Detect which cell encompasses the target text, then output its (X, Y) center coordinate. 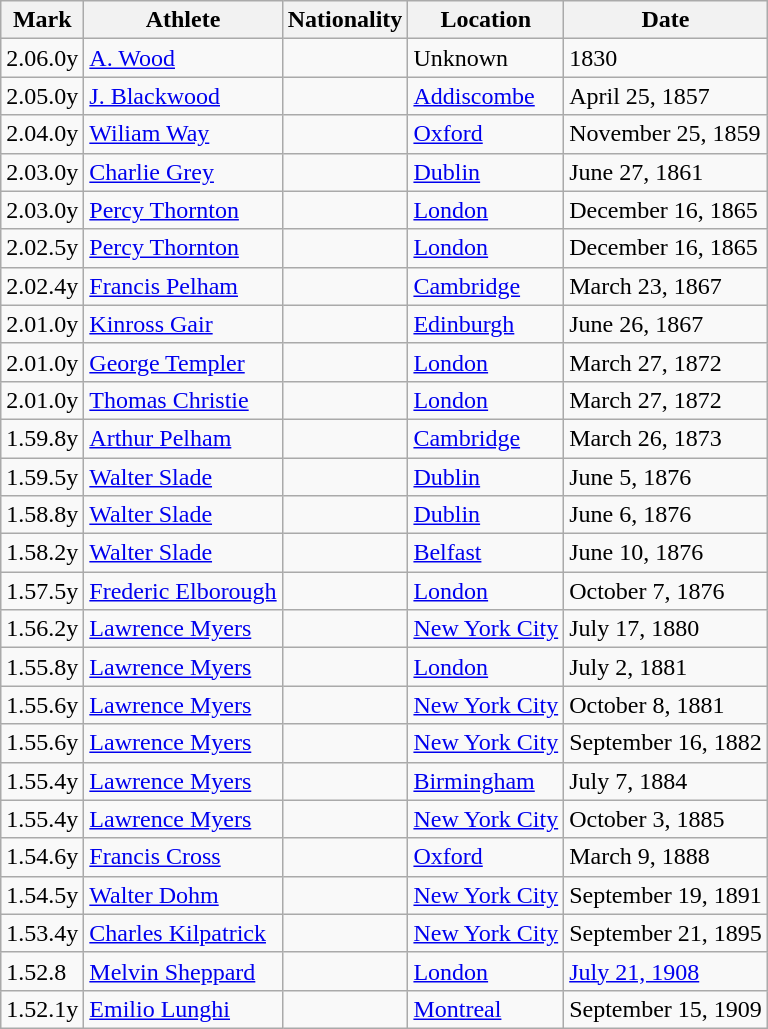
1.54.5y (42, 895)
1.53.4y (42, 933)
June 5, 1876 (666, 477)
July 2, 1881 (666, 667)
Francis Pelham (183, 286)
Unknown (486, 58)
Athlete (183, 20)
2.04.0y (42, 134)
1.52.8 (42, 971)
October 8, 1881 (666, 705)
1.52.1y (42, 1009)
1.56.2y (42, 629)
Kinross Gair (183, 324)
September 19, 1891 (666, 895)
George Templer (183, 362)
April 25, 1857 (666, 96)
Addiscombe (486, 96)
March 9, 1888 (666, 857)
Location (486, 20)
Charlie Grey (183, 172)
1.55.8y (42, 667)
Nationality (345, 20)
2.05.0y (42, 96)
J. Blackwood (183, 96)
March 23, 1867 (666, 286)
July 21, 1908 (666, 971)
September 16, 1882 (666, 743)
Mark (42, 20)
July 7, 1884 (666, 781)
Frederic Elborough (183, 591)
Belfast (486, 553)
1.58.2y (42, 553)
Francis Cross (183, 857)
1.57.5y (42, 591)
2.06.0y (42, 58)
October 7, 1876 (666, 591)
1830 (666, 58)
1.58.8y (42, 515)
Walter Dohm (183, 895)
Charles Kilpatrick (183, 933)
Edinburgh (486, 324)
September 21, 1895 (666, 933)
Date (666, 20)
Arthur Pelham (183, 438)
June 10, 1876 (666, 553)
October 3, 1885 (666, 819)
1.59.8y (42, 438)
November 25, 1859 (666, 134)
June 6, 1876 (666, 515)
Birmingham (486, 781)
June 26, 1867 (666, 324)
1.54.6y (42, 857)
Emilio Lunghi (183, 1009)
2.02.4y (42, 286)
Thomas Christie (183, 400)
Melvin Sheppard (183, 971)
Wiliam Way (183, 134)
Montreal (486, 1009)
2.02.5y (42, 248)
1.59.5y (42, 477)
A. Wood (183, 58)
June 27, 1861 (666, 172)
July 17, 1880 (666, 629)
March 26, 1873 (666, 438)
September 15, 1909 (666, 1009)
